Extract the (x, y) coordinate from the center of the cell holding the provided text.  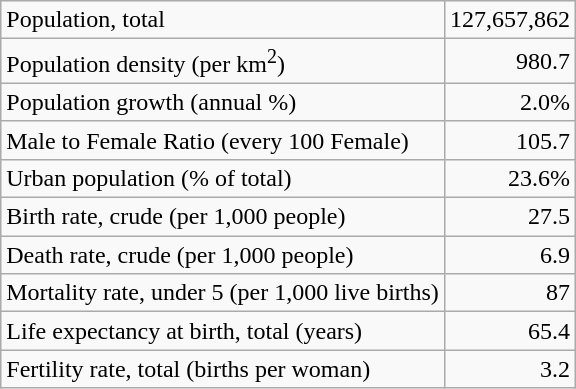
Life expectancy at birth, total (years) (223, 331)
3.2 (510, 369)
Mortality rate, under 5 (per 1,000 live births) (223, 293)
Population density (per km2) (223, 62)
Male to Female Ratio (every 100 Female) (223, 140)
Population growth (annual %) (223, 102)
Death rate, crude (per 1,000 people) (223, 255)
Birth rate, crude (per 1,000 people) (223, 217)
105.7 (510, 140)
87 (510, 293)
65.4 (510, 331)
27.5 (510, 217)
23.6% (510, 178)
2.0% (510, 102)
6.9 (510, 255)
Population, total (223, 20)
980.7 (510, 62)
Urban population (% of total) (223, 178)
127,657,862 (510, 20)
Fertility rate, total (births per woman) (223, 369)
